Identify which cell holds the provided text, then report its [x, y] central coordinate. 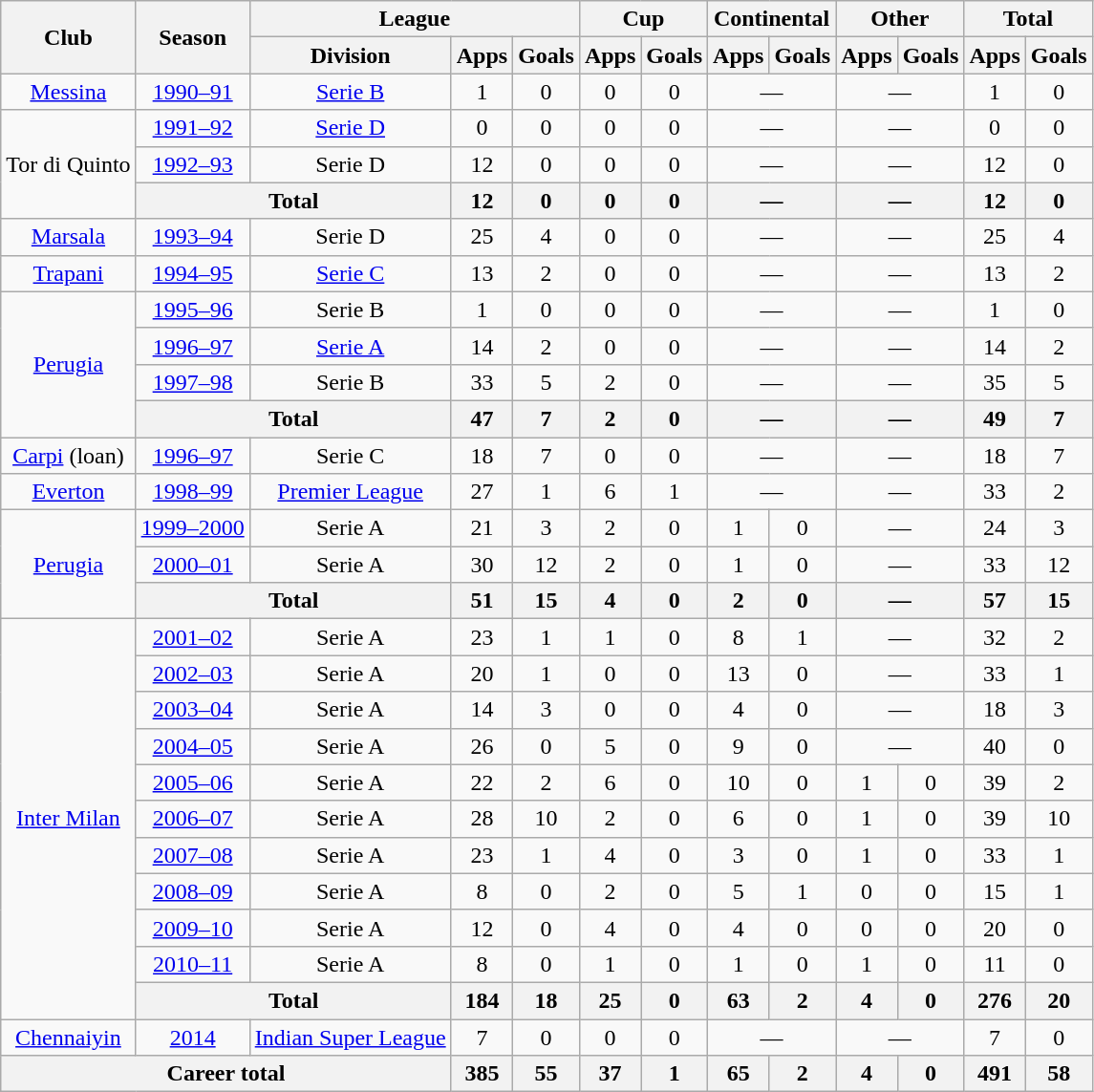
2002–03 [193, 674]
47 [482, 418]
Trapani [69, 273]
55 [547, 1074]
40 [995, 746]
Messina [69, 92]
21 [482, 528]
2003–04 [193, 710]
1990–91 [193, 92]
28 [482, 819]
League [415, 19]
Inter Milan [69, 820]
49 [995, 418]
51 [482, 601]
Chennaiyin [69, 1037]
11 [995, 964]
Cup [643, 19]
Continental [772, 19]
276 [995, 1000]
32 [995, 637]
1993–94 [193, 237]
2005–06 [193, 782]
1998–99 [193, 492]
Tor di Quinto [69, 164]
24 [995, 528]
37 [610, 1074]
30 [482, 565]
1994–95 [193, 273]
2006–07 [193, 819]
Premier League [350, 492]
35 [995, 382]
Career total [225, 1074]
26 [482, 746]
27 [482, 492]
Season [193, 37]
2001–02 [193, 637]
2000–01 [193, 565]
2014 [193, 1037]
1995–96 [193, 310]
58 [1059, 1074]
Other [900, 19]
2004–05 [193, 746]
385 [482, 1074]
Club [69, 37]
Marsala [69, 237]
2007–08 [193, 855]
22 [482, 782]
63 [739, 1000]
1999–2000 [193, 528]
1992–93 [193, 164]
184 [482, 1000]
Everton [69, 492]
65 [739, 1074]
491 [995, 1074]
1997–98 [193, 382]
Carpi (loan) [69, 456]
2009–10 [193, 928]
1991–92 [193, 128]
Division [350, 55]
Indian Super League [350, 1037]
2008–09 [193, 891]
2010–11 [193, 964]
57 [995, 601]
9 [739, 746]
